From the cell containing the given text, extract its center point as [x, y] coordinate. 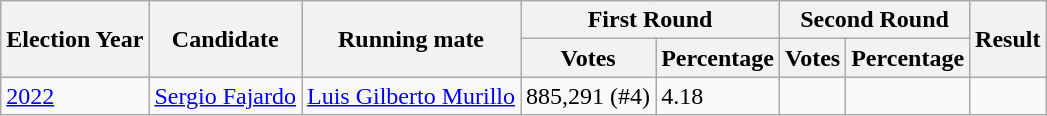
Sergio Fajardo [226, 96]
Luis Gilberto Murillo [412, 96]
4.18 [718, 96]
Second Round [874, 20]
Result [1008, 39]
Election Year [75, 39]
Candidate [226, 39]
2022 [75, 96]
First Round [650, 20]
885,291 (#4) [588, 96]
Running mate [412, 39]
